Extract the [x, y] coordinate from the center of the cell holding the provided text.  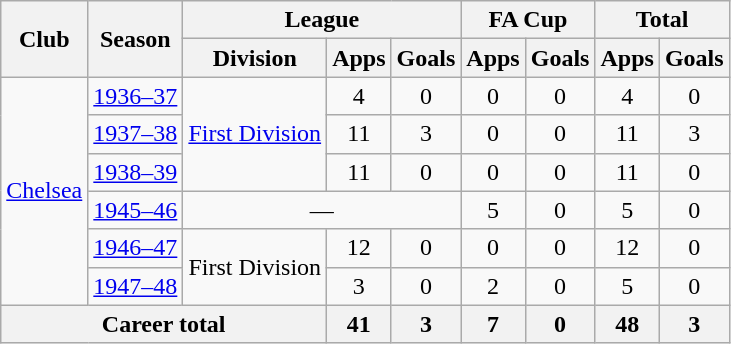
— [322, 210]
1936–37 [136, 96]
Chelsea [44, 191]
2 [493, 286]
FA Cup [528, 20]
1937–38 [136, 134]
League [322, 20]
41 [359, 324]
Career total [164, 324]
1945–46 [136, 210]
1946–47 [136, 248]
1938–39 [136, 172]
Total [662, 20]
Season [136, 39]
Club [44, 39]
Division [255, 58]
7 [493, 324]
1947–48 [136, 286]
48 [627, 324]
